Find where the given text appears and provide that cell's center as (X, Y) coordinate. 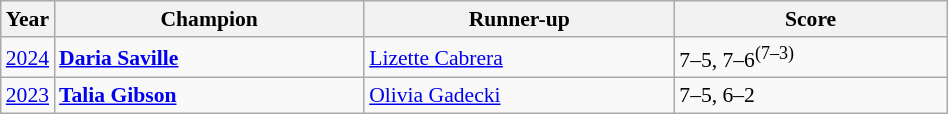
2023 (28, 96)
Talia Gibson (209, 96)
Champion (209, 19)
7–5, 7–6(7–3) (810, 58)
Year (28, 19)
7–5, 6–2 (810, 96)
Runner-up (519, 19)
2024 (28, 58)
Daria Saville (209, 58)
Score (810, 19)
Lizette Cabrera (519, 58)
Olivia Gadecki (519, 96)
